Return (x, y) of the center of cell containing provided text 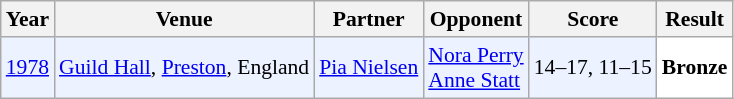
1978 (28, 68)
Pia Nielsen (368, 68)
14–17, 11–15 (593, 68)
Opponent (476, 19)
Guild Hall, Preston, England (184, 68)
Year (28, 19)
Nora Perry Anne Statt (476, 68)
Score (593, 19)
Bronze (695, 68)
Venue (184, 19)
Result (695, 19)
Partner (368, 19)
